Identify which cell holds the provided text, then report its (X, Y) central coordinate. 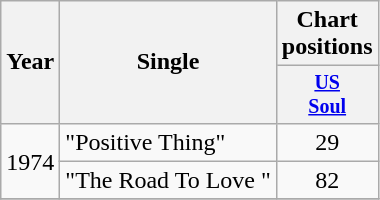
Chart positions (327, 34)
82 (327, 180)
"The Road To Love " (168, 180)
1974 (30, 161)
Single (168, 62)
Year (30, 62)
29 (327, 142)
"Positive Thing" (168, 142)
USSoul (327, 94)
